Provide the [X, Y] coordinate of the cell's center where the given text is located.  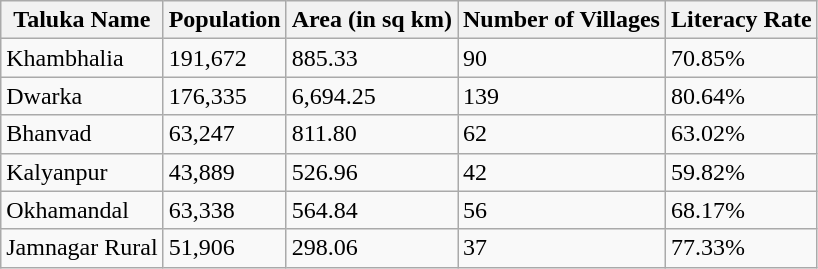
63,338 [224, 210]
191,672 [224, 58]
43,889 [224, 172]
176,335 [224, 96]
Area (in sq km) [372, 20]
51,906 [224, 248]
63,247 [224, 134]
56 [562, 210]
6,694.25 [372, 96]
68.17% [741, 210]
Bhanvad [82, 134]
63.02% [741, 134]
298.06 [372, 248]
Taluka Name [82, 20]
526.96 [372, 172]
42 [562, 172]
62 [562, 134]
90 [562, 58]
Number of Villages [562, 20]
Okhamandal [82, 210]
Khambhalia [82, 58]
Population [224, 20]
Dwarka [82, 96]
139 [562, 96]
70.85% [741, 58]
37 [562, 248]
564.84 [372, 210]
59.82% [741, 172]
885.33 [372, 58]
Kalyanpur [82, 172]
811.80 [372, 134]
77.33% [741, 248]
80.64% [741, 96]
Literacy Rate [741, 20]
Jamnagar Rural [82, 248]
